From the cell containing the given text, extract its center point as [x, y] coordinate. 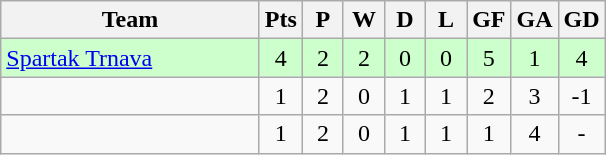
5 [489, 58]
-1 [582, 96]
- [582, 134]
Team [130, 20]
GA [534, 20]
Pts [280, 20]
GF [489, 20]
W [364, 20]
P [322, 20]
L [446, 20]
D [404, 20]
Spartak Trnava [130, 58]
3 [534, 96]
GD [582, 20]
